Determine the [X, Y] coordinate at the center of the cell enclosing the given text.  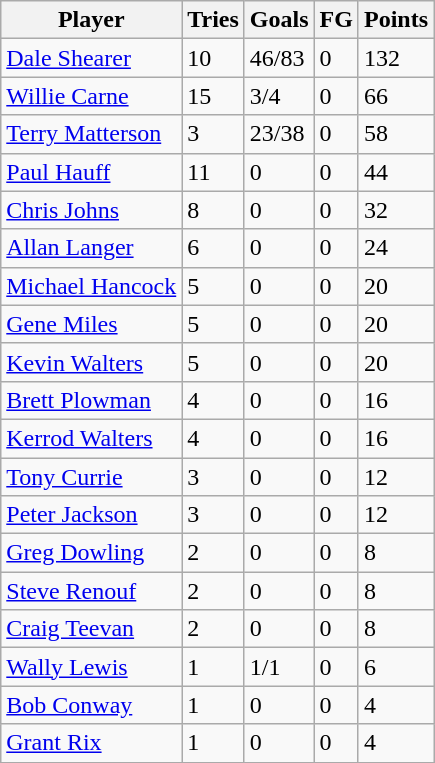
Allan Langer [92, 248]
32 [396, 210]
Michael Hancock [92, 286]
10 [214, 58]
Willie Carne [92, 96]
3/4 [279, 96]
Chris Johns [92, 210]
Points [396, 20]
Brett Plowman [92, 400]
1/1 [279, 667]
Bob Conway [92, 705]
46/83 [279, 58]
Wally Lewis [92, 667]
11 [214, 172]
Grant Rix [92, 743]
Terry Matterson [92, 134]
Gene Miles [92, 324]
Steve Renouf [92, 591]
Kerrod Walters [92, 438]
Goals [279, 20]
Tries [214, 20]
58 [396, 134]
23/38 [279, 134]
Tony Currie [92, 477]
Dale Shearer [92, 58]
Craig Teevan [92, 629]
Player [92, 20]
24 [396, 248]
44 [396, 172]
Peter Jackson [92, 515]
Greg Dowling [92, 553]
Paul Hauff [92, 172]
66 [396, 96]
132 [396, 58]
15 [214, 96]
FG [336, 20]
Kevin Walters [92, 362]
